Scan for the cell matching the given text and deliver its (X, Y) coordinate at center. 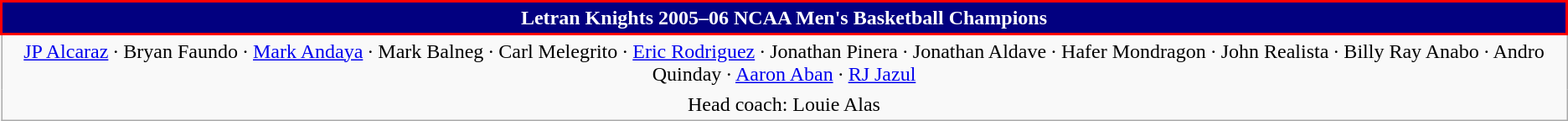
Letran Knights 2005–06 NCAA Men's Basketball Champions (784, 18)
Head coach: Louie Alas (784, 104)
